Capture the cell that displays the provided text and extract its [x, y] central coordinate. 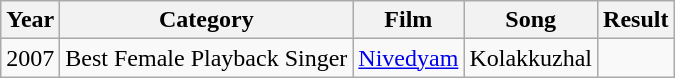
Nivedyam [408, 58]
Year [30, 20]
Result [636, 20]
Song [531, 20]
Category [206, 20]
2007 [30, 58]
Kolakkuzhal [531, 58]
Film [408, 20]
Best Female Playback Singer [206, 58]
